Identify which cell holds the provided text, then report its [x, y] central coordinate. 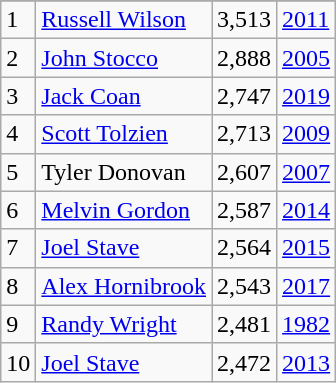
2019 [306, 96]
2009 [306, 134]
Jack Coan [124, 96]
2007 [306, 172]
2014 [306, 210]
2,747 [244, 96]
8 [18, 286]
Tyler Donovan [124, 172]
2017 [306, 286]
4 [18, 134]
Scott Tolzien [124, 134]
2,472 [244, 362]
2005 [306, 58]
9 [18, 324]
John Stocco [124, 58]
5 [18, 172]
1982 [306, 324]
Randy Wright [124, 324]
1 [18, 20]
2,587 [244, 210]
2013 [306, 362]
10 [18, 362]
2011 [306, 20]
3,513 [244, 20]
2 [18, 58]
2015 [306, 248]
3 [18, 96]
Alex Hornibrook [124, 286]
2,713 [244, 134]
Melvin Gordon [124, 210]
2,543 [244, 286]
2,888 [244, 58]
2,481 [244, 324]
2,564 [244, 248]
6 [18, 210]
2,607 [244, 172]
Russell Wilson [124, 20]
7 [18, 248]
